Provide the [X, Y] coordinate of the cell's center where the given text is located.  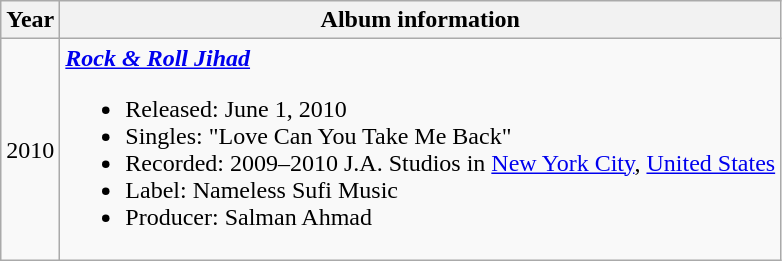
Year [30, 20]
2010 [30, 150]
Album information [420, 20]
